Find where the given text appears and provide that cell's center as [x, y] coordinate. 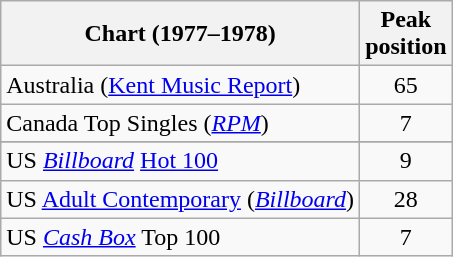
Canada Top Singles (RPM) [180, 123]
65 [406, 85]
Peakposition [406, 34]
US Adult Contemporary (Billboard) [180, 199]
US Billboard Hot 100 [180, 161]
US Cash Box Top 100 [180, 237]
Australia (Kent Music Report) [180, 85]
28 [406, 199]
Chart (1977–1978) [180, 34]
9 [406, 161]
